Capture the cell that displays the provided text and extract its (x, y) central coordinate. 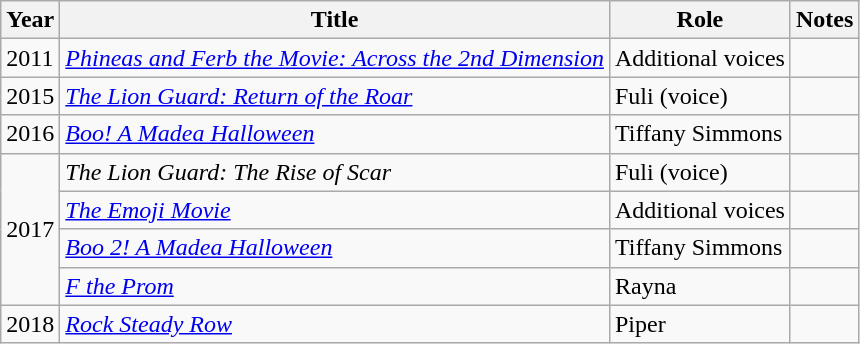
2016 (30, 134)
Boo 2! A Madea Halloween (335, 248)
Year (30, 20)
Notes (824, 20)
Role (700, 20)
Rayna (700, 286)
F the Prom (335, 286)
The Lion Guard: The Rise of Scar (335, 172)
Title (335, 20)
2017 (30, 229)
2015 (30, 96)
2011 (30, 58)
The Emoji Movie (335, 210)
Boo! A Madea Halloween (335, 134)
The Lion Guard: Return of the Roar (335, 96)
Piper (700, 324)
2018 (30, 324)
Phineas and Ferb the Movie: Across the 2nd Dimension (335, 58)
Rock Steady Row (335, 324)
